Detect which cell encompasses the target text, then output its [x, y] center coordinate. 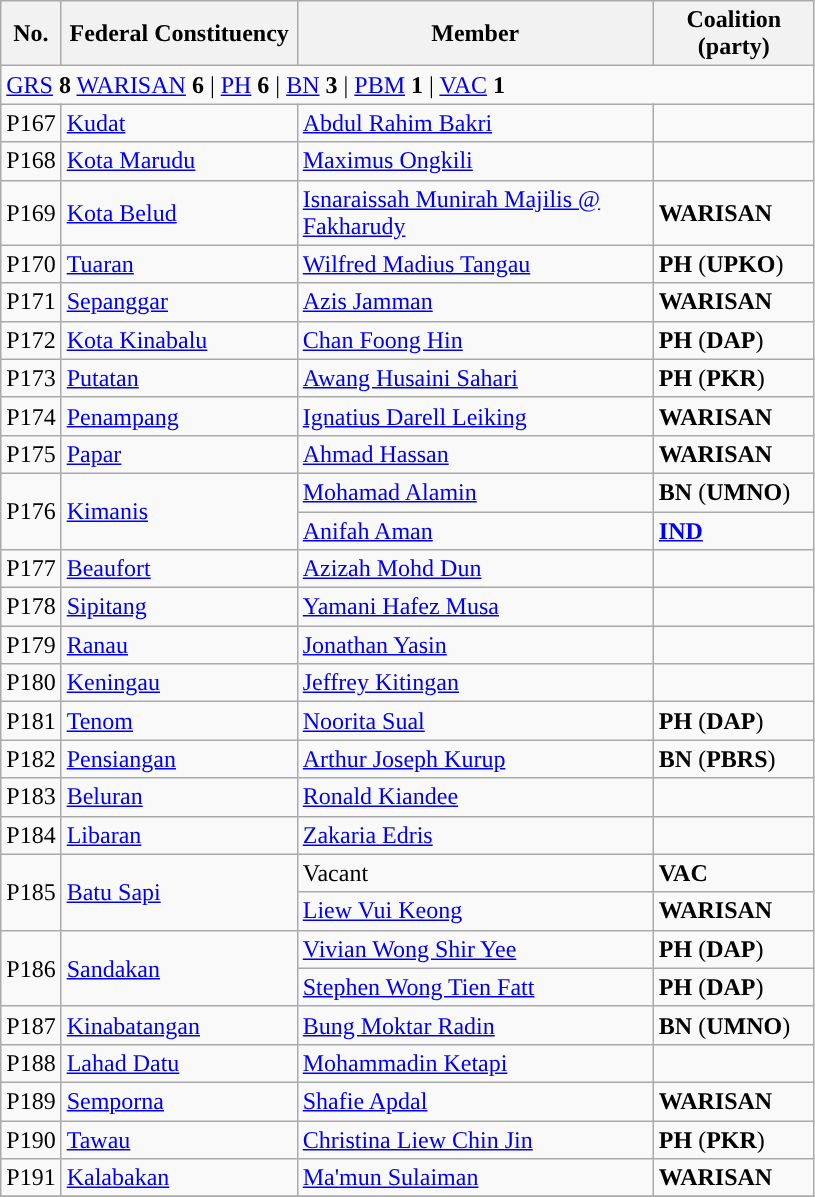
P172 [31, 340]
P176 [31, 511]
P173 [31, 378]
P169 [31, 212]
Jonathan Yasin [475, 645]
Ronald Kiandee [475, 797]
Keningau [179, 683]
Kudat [179, 123]
P186 [31, 968]
P190 [31, 1139]
Coalition (party) [734, 34]
Vacant [475, 873]
Ranau [179, 645]
Abdul Rahim Bakri [475, 123]
Maximus Ongkili [475, 161]
Batu Sapi [179, 892]
Azizah Mohd Dun [475, 569]
Azis Jamman [475, 302]
P168 [31, 161]
Stephen Wong Tien Fatt [475, 987]
Yamani Hafez Musa [475, 607]
Lahad Datu [179, 1063]
Tawau [179, 1139]
Kimanis [179, 511]
Christina Liew Chin Jin [475, 1139]
Sandakan [179, 968]
IND [734, 531]
P189 [31, 1101]
Isnaraissah Munirah Majilis @ Fakharudy [475, 212]
P174 [31, 416]
Penampang [179, 416]
Pensiangan [179, 759]
P182 [31, 759]
Tuaran [179, 264]
Anifah Aman [475, 531]
Member [475, 34]
P183 [31, 797]
Beaufort [179, 569]
P175 [31, 454]
Ahmad Hassan [475, 454]
Mohammadin Ketapi [475, 1063]
Noorita Sual [475, 721]
Awang Husaini Sahari [475, 378]
Putatan [179, 378]
BN (PBRS) [734, 759]
Sipitang [179, 607]
Zakaria Edris [475, 835]
Kota Kinabalu [179, 340]
P180 [31, 683]
Ignatius Darell Leiking [475, 416]
Bung Moktar Radin [475, 1025]
Papar [179, 454]
Federal Constituency [179, 34]
Sepanggar [179, 302]
P170 [31, 264]
Shafie Apdal [475, 1101]
Mohamad Alamin [475, 492]
P187 [31, 1025]
Arthur Joseph Kurup [475, 759]
GRS 8 WARISAN 6 | PH 6 | BN 3 | PBM 1 | VAC 1 [408, 85]
P188 [31, 1063]
Jeffrey Kitingan [475, 683]
Vivian Wong Shir Yee [475, 949]
Semporna [179, 1101]
Ma'mun Sulaiman [475, 1178]
P179 [31, 645]
PH (UPKO) [734, 264]
P191 [31, 1178]
P181 [31, 721]
P177 [31, 569]
Kalabakan [179, 1178]
Libaran [179, 835]
Tenom [179, 721]
Wilfred Madius Tangau [475, 264]
P185 [31, 892]
Liew Vui Keong [475, 911]
P184 [31, 835]
Kinabatangan [179, 1025]
No. [31, 34]
Beluran [179, 797]
P167 [31, 123]
Chan Foong Hin [475, 340]
Kota Marudu [179, 161]
Kota Belud [179, 212]
P178 [31, 607]
P171 [31, 302]
VAC [734, 873]
